Detect which cell encompasses the target text, then output its [x, y] center coordinate. 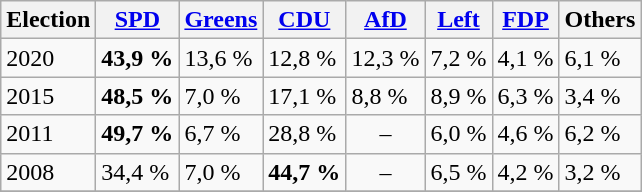
FDP [526, 20]
2020 [48, 58]
2015 [48, 96]
48,5 % [138, 96]
6,5 % [458, 172]
17,1 % [304, 96]
34,4 % [138, 172]
6,2 % [600, 134]
49,7 % [138, 134]
4,1 % [526, 58]
44,7 % [304, 172]
4,2 % [526, 172]
6,0 % [458, 134]
13,6 % [221, 58]
7,2 % [458, 58]
6,3 % [526, 96]
12,8 % [304, 58]
Left [458, 20]
Election [48, 20]
4,6 % [526, 134]
3,4 % [600, 96]
2011 [48, 134]
Greens [221, 20]
6,7 % [221, 134]
AfD [386, 20]
28,8 % [304, 134]
8,9 % [458, 96]
43,9 % [138, 58]
SPD [138, 20]
3,2 % [600, 172]
CDU [304, 20]
2008 [48, 172]
6,1 % [600, 58]
8,8 % [386, 96]
Others [600, 20]
12,3 % [386, 58]
